Find where the given text appears and provide that cell's center as (x, y) coordinate. 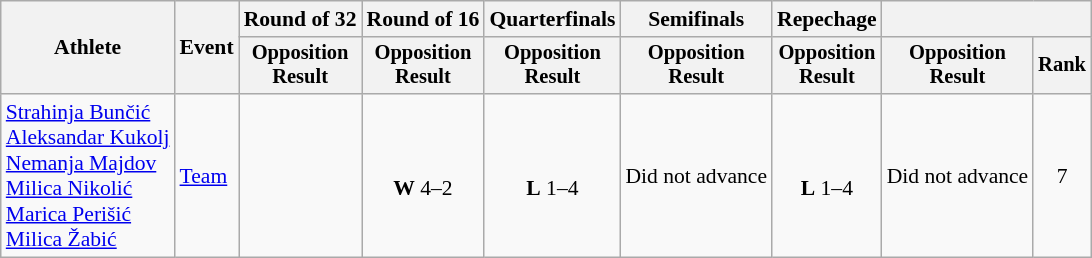
Rank (1062, 66)
Round of 32 (300, 19)
W 4–2 (424, 176)
Round of 16 (424, 19)
Athlete (88, 48)
Event (207, 48)
Strahinja BunčićAleksandar KukoljNemanja MajdovMilica NikolićMarica PerišićMilica Žabić (88, 176)
Repechage (827, 19)
Semifinals (696, 19)
Team (207, 176)
7 (1062, 176)
Quarterfinals (552, 19)
